Locate the cell with the specified text and output its [X, Y] center coordinate. 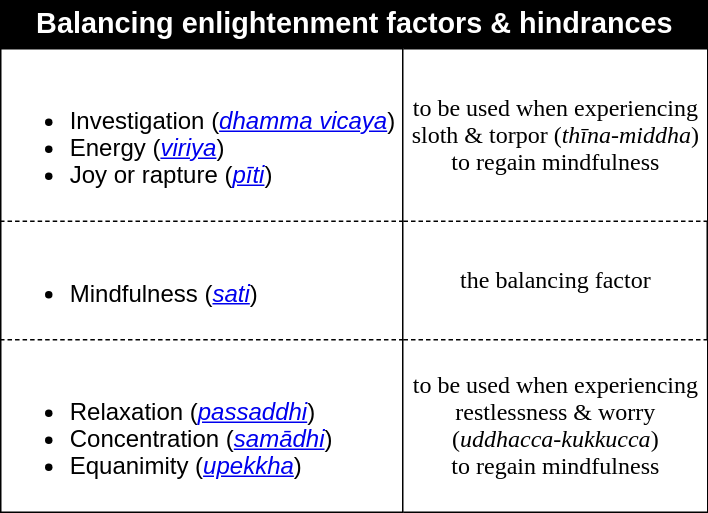
Relaxation (passaddhi)Concentration (samādhi)Equanimity (upekkha) [202, 426]
Investigation (dhamma vicaya)Energy (viriya)Joy or rapture (pīti) [202, 135]
Balancing enlightenment factors & hindrances [354, 24]
to be used when experiencingrestlessness & worry(uddhacca-kukkucca)to regain mindfulness [556, 426]
the balancing factor [556, 280]
Mindfulness (sati) [202, 280]
to be used when experiencingsloth & torpor (thīna-middha)to regain mindfulness [556, 135]
